Search for the cell housing the specified text and yield its (X, Y) center coordinate. 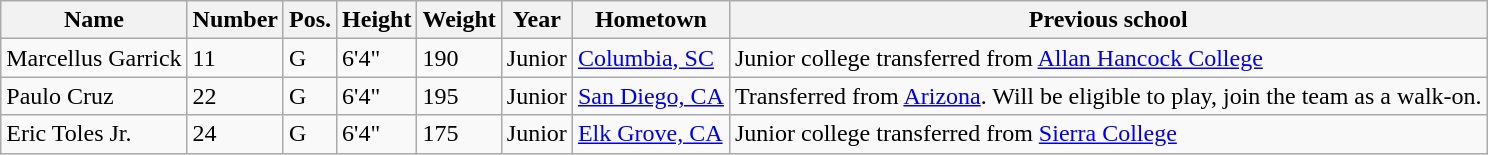
San Diego, CA (650, 96)
Eric Toles Jr. (94, 134)
Hometown (650, 20)
Weight (459, 20)
24 (235, 134)
11 (235, 58)
195 (459, 96)
Transferred from Arizona. Will be eligible to play, join the team as a walk-on. (1108, 96)
Year (536, 20)
Previous school (1108, 20)
Junior college transferred from Allan Hancock College (1108, 58)
190 (459, 58)
Junior college transferred from Sierra College (1108, 134)
Columbia, SC (650, 58)
Name (94, 20)
Elk Grove, CA (650, 134)
Marcellus Garrick (94, 58)
22 (235, 96)
Paulo Cruz (94, 96)
Pos. (310, 20)
Number (235, 20)
175 (459, 134)
Height (377, 20)
